Return the (X, Y) coordinate for the center point of the cell that contains the specified text.  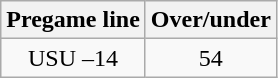
Pregame line (74, 20)
Over/under (210, 20)
54 (210, 58)
USU –14 (74, 58)
